Capture the cell that displays the provided text and extract its (x, y) central coordinate. 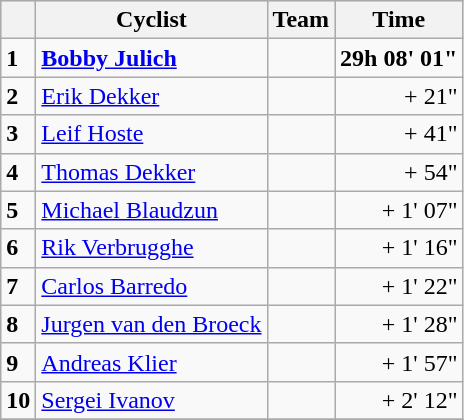
Andreas Klier (152, 362)
Rik Verbrugghe (152, 248)
8 (18, 324)
5 (18, 210)
Carlos Barredo (152, 286)
+ 21" (399, 96)
+ 1' 22" (399, 286)
7 (18, 286)
9 (18, 362)
Michael Blaudzun (152, 210)
3 (18, 134)
+ 1' 07" (399, 210)
10 (18, 400)
Team (301, 20)
29h 08' 01" (399, 58)
Bobby Julich (152, 58)
Thomas Dekker (152, 172)
Jurgen van den Broeck (152, 324)
+ 1' 16" (399, 248)
Time (399, 20)
+ 1' 28" (399, 324)
Erik Dekker (152, 96)
+ 2' 12" (399, 400)
1 (18, 58)
+ 41" (399, 134)
+ 1' 57" (399, 362)
Leif Hoste (152, 134)
+ 54" (399, 172)
6 (18, 248)
4 (18, 172)
Cyclist (152, 20)
2 (18, 96)
Sergei Ivanov (152, 400)
